Detect which cell encompasses the target text, then output its [x, y] center coordinate. 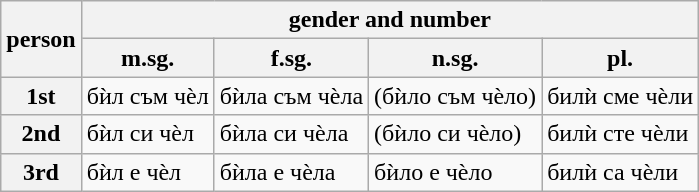
бѝлo е чѐлo [456, 172]
1st [41, 96]
person [41, 39]
gender and number [390, 20]
билѝ сте чѐли [620, 134]
2nd [41, 134]
f.sg. [291, 58]
бѝлa е чѐлa [291, 172]
бѝл съм чѐл [148, 96]
бѝл си чѐл [148, 134]
бѝлa съм чѐлa [291, 96]
3rd [41, 172]
(бѝлo съм чѐлo) [456, 96]
билѝ сме чѐли [620, 96]
pl. [620, 58]
бѝлa си чѐлa [291, 134]
m.sg. [148, 58]
билѝ са чѐли [620, 172]
бѝл е чѐл [148, 172]
(бѝлo си чѐлo) [456, 134]
n.sg. [456, 58]
